Output the (x, y) coordinate of the center of the cell containing the given text.  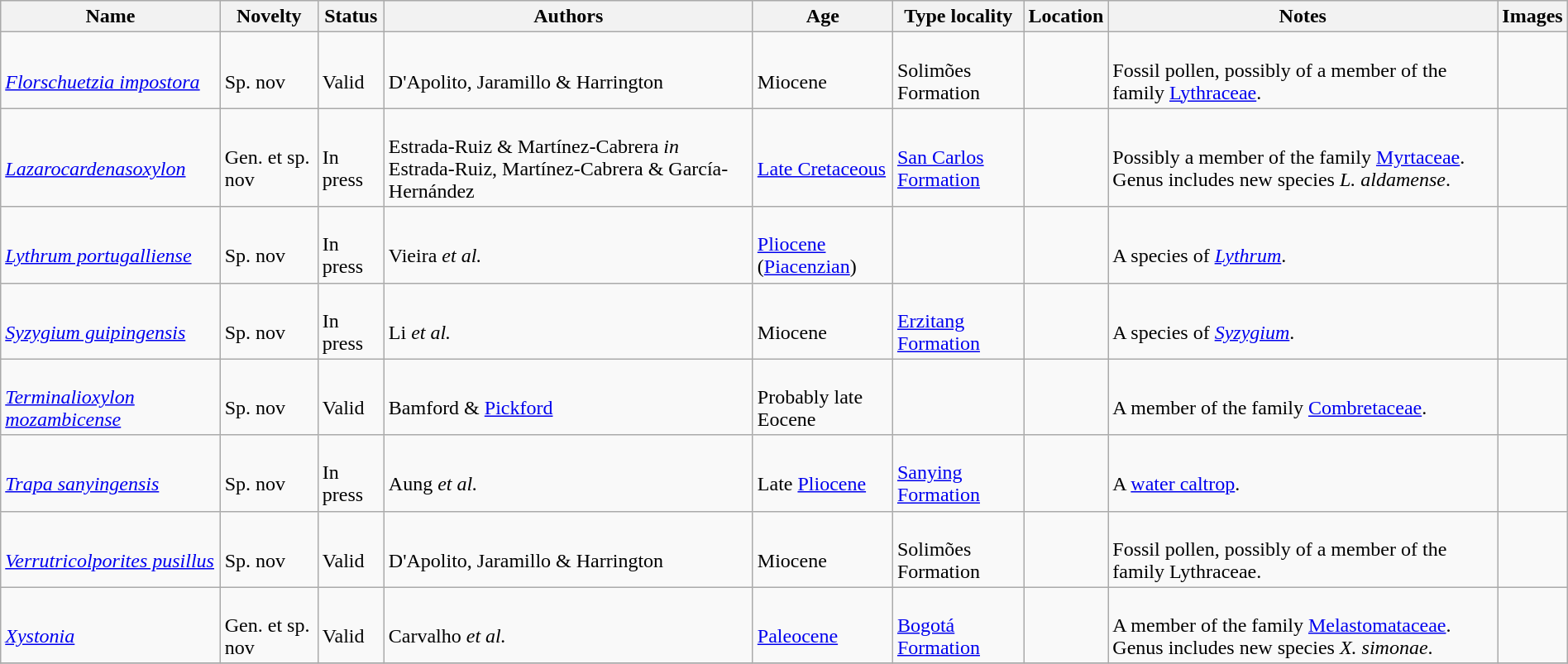
A member of the family Combretaceae. (1303, 397)
Florschuetzia impostora (111, 70)
Late Cretaceous (822, 157)
Aung et al. (568, 473)
Lazarocardenasoxylon (111, 157)
A species of Syzygium. (1303, 321)
Sanying Formation (958, 473)
Lythrum portugalliense (111, 245)
Images (1532, 17)
Estrada-Ruiz & Martínez-Cabrera in Estrada-Ruiz, Martínez-Cabrera & García-Hernández (568, 157)
A member of the family Melastomataceae. Genus includes new species X. simonae. (1303, 625)
Authors (568, 17)
Xystonia (111, 625)
Erzitang Formation (958, 321)
Verrutricolporites pusillus (111, 549)
Trapa sanyingensis (111, 473)
Novelty (269, 17)
Bogotá Formation (958, 625)
Li et al. (568, 321)
Notes (1303, 17)
Pliocene (Piacenzian) (822, 245)
A species of Lythrum. (1303, 245)
Vieira et al. (568, 245)
Age (822, 17)
San Carlos Formation (958, 157)
Bamford & Pickford (568, 397)
Paleocene (822, 625)
Name (111, 17)
Probably late Eocene (822, 397)
Syzygium guipingensis (111, 321)
Late Pliocene (822, 473)
A water caltrop. (1303, 473)
Type locality (958, 17)
Possibly a member of the family Myrtaceae. Genus includes new species L. aldamense. (1303, 157)
Status (351, 17)
Terminalioxylon mozambicense (111, 397)
Location (1066, 17)
Carvalho et al. (568, 625)
